Find where the given text appears and provide that cell's center as (x, y) coordinate. 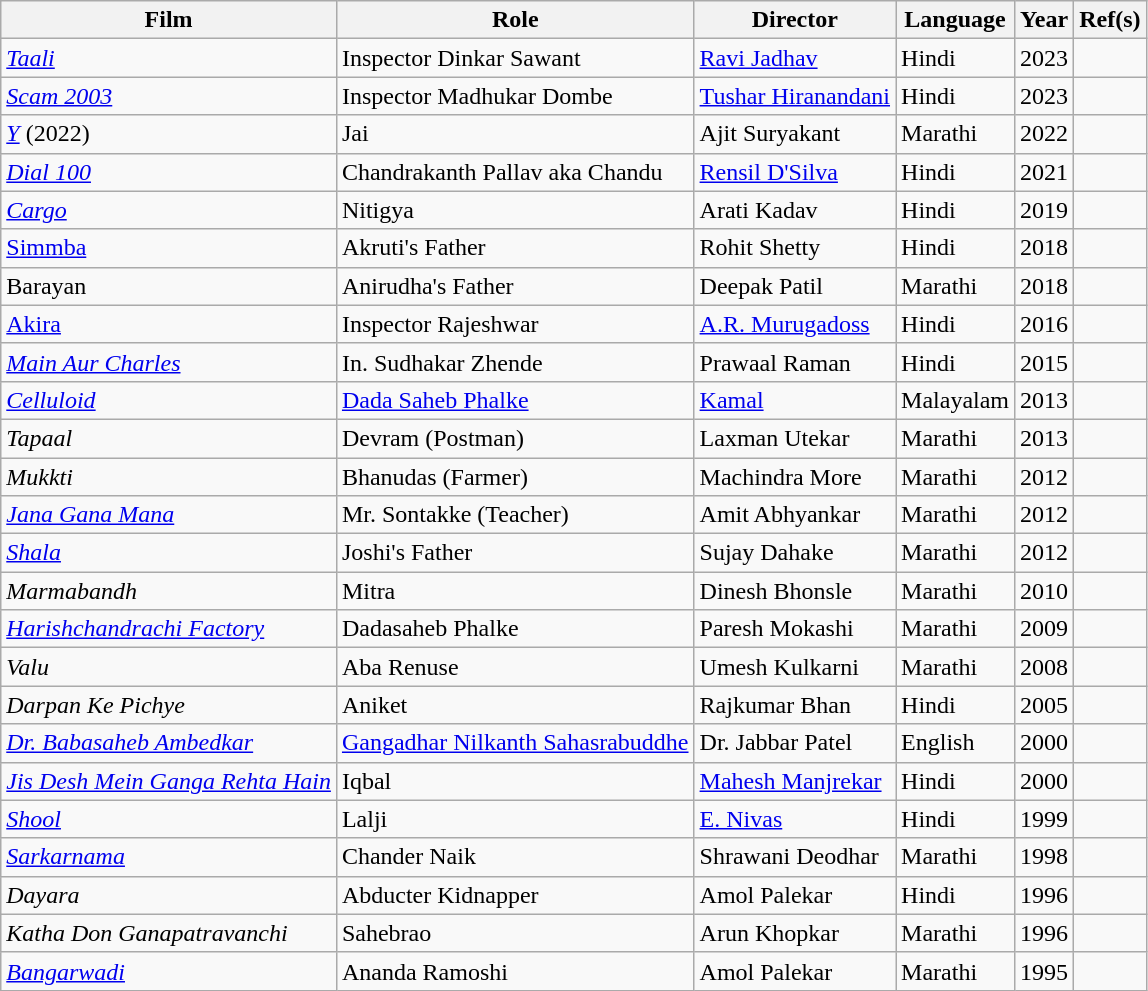
Cargo (169, 210)
2015 (1044, 362)
Tushar Hiranandani (794, 96)
Aniket (515, 705)
Inspector Dinkar Sawant (515, 58)
E. Nivas (794, 819)
Katha Don Ganapatravanchi (169, 933)
Jis Desh Mein Ganga Rehta Hain (169, 781)
1999 (1044, 819)
Iqbal (515, 781)
A.R. Murugadoss (794, 324)
2021 (1044, 172)
Sujay Dahake (794, 553)
Rohit Shetty (794, 248)
Sarkarnama (169, 857)
Y (2022) (169, 134)
Dada Saheb Phalke (515, 400)
Mitra (515, 591)
Darpan Ke Pichye (169, 705)
Ananda Ramoshi (515, 971)
Rensil D'Silva (794, 172)
Dadasaheb Phalke (515, 629)
Paresh Mokashi (794, 629)
Joshi's Father (515, 553)
Aba Renuse (515, 667)
Akira (169, 324)
Anirudha's Father (515, 286)
Year (1044, 20)
Shala (169, 553)
2016 (1044, 324)
Rajkumar Bhan (794, 705)
1995 (1044, 971)
Bhanudas (Farmer) (515, 477)
Language (956, 20)
2005 (1044, 705)
Dayara (169, 895)
Inspector Madhukar Dombe (515, 96)
Akruti's Father (515, 248)
Prawaal Raman (794, 362)
Dr. Babasaheb Ambedkar (169, 743)
Dial 100 (169, 172)
Celluloid (169, 400)
Lalji (515, 819)
Valu (169, 667)
Gangadhar Nilkanth Sahasrabuddhe (515, 743)
Chander Naik (515, 857)
Abducter Kidnapper (515, 895)
Jana Gana Mana (169, 515)
Role (515, 20)
Harishchandrachi Factory (169, 629)
Devram (Postman) (515, 438)
2008 (1044, 667)
Scam 2003 (169, 96)
Ajit Suryakant (794, 134)
Machindra More (794, 477)
Arati Kadav (794, 210)
Ravi Jadhav (794, 58)
2010 (1044, 591)
1998 (1044, 857)
2009 (1044, 629)
Marmabandh (169, 591)
In. Sudhakar Zhende (515, 362)
Chandrakanth Pallav aka Chandu (515, 172)
Malayalam (956, 400)
Amit Abhyankar (794, 515)
Nitigya (515, 210)
Mukkti (169, 477)
Simmba (169, 248)
Arun Khopkar (794, 933)
Director (794, 20)
Barayan (169, 286)
Main Aur Charles (169, 362)
Sahebrao (515, 933)
Umesh Kulkarni (794, 667)
Bangarwadi (169, 971)
Taali (169, 58)
Mahesh Manjrekar (794, 781)
Jai (515, 134)
Shool (169, 819)
2019 (1044, 210)
Laxman Utekar (794, 438)
2022 (1044, 134)
Dinesh Bhonsle (794, 591)
Inspector Rajeshwar (515, 324)
Ref(s) (1110, 20)
Mr. Sontakke (Teacher) (515, 515)
Shrawani Deodhar (794, 857)
Film (169, 20)
Kamal (794, 400)
Tapaal (169, 438)
English (956, 743)
Dr. Jabbar Patel (794, 743)
Deepak Patil (794, 286)
